From the cell containing the given text, extract its center point as (X, Y) coordinate. 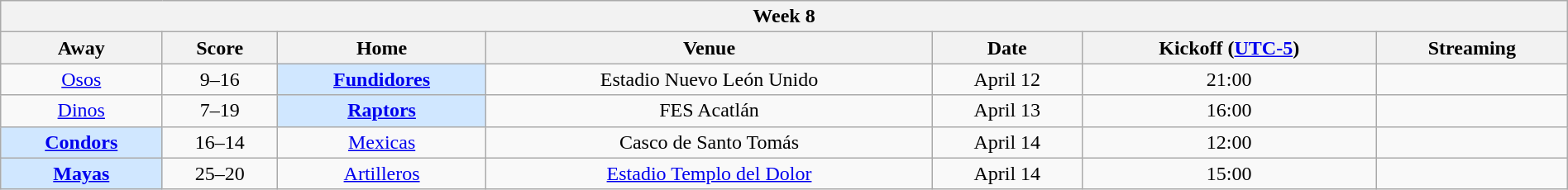
16–14 (220, 142)
7–19 (220, 111)
16:00 (1229, 111)
15:00 (1229, 173)
Dinos (81, 111)
Streaming (1472, 48)
Date (1007, 48)
25–20 (220, 173)
April 13 (1007, 111)
Score (220, 48)
Mexicas (382, 142)
Casco de Santo Tomás (710, 142)
12:00 (1229, 142)
Away (81, 48)
Osos (81, 79)
April 12 (1007, 79)
Estadio Nuevo León Unido (710, 79)
Home (382, 48)
21:00 (1229, 79)
Raptors (382, 111)
Artilleros (382, 173)
Kickoff (UTC-5) (1229, 48)
Fundidores (382, 79)
Estadio Templo del Dolor (710, 173)
Mayas (81, 173)
FES Acatlán (710, 111)
9–16 (220, 79)
Condors (81, 142)
Week 8 (784, 17)
Venue (710, 48)
